Determine the [X, Y] coordinate at the center of the cell enclosing the given text.  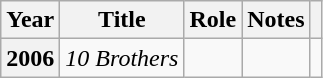
Notes [276, 20]
Role [213, 20]
Year [30, 20]
10 Brothers [122, 58]
2006 [30, 58]
Title [122, 20]
